Search for the cell housing the specified text and yield its [X, Y] center coordinate. 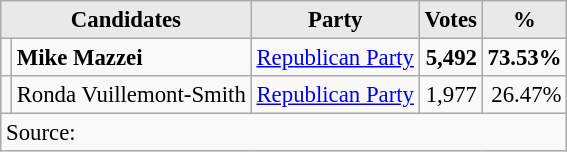
Source: [284, 133]
Party [335, 20]
5,492 [450, 58]
Mike Mazzei [131, 58]
1,977 [450, 95]
73.53% [524, 58]
Candidates [126, 20]
% [524, 20]
Ronda Vuillemont-Smith [131, 95]
Votes [450, 20]
26.47% [524, 95]
